Provide the (x, y) coordinate of the cell's center where the given text is located.  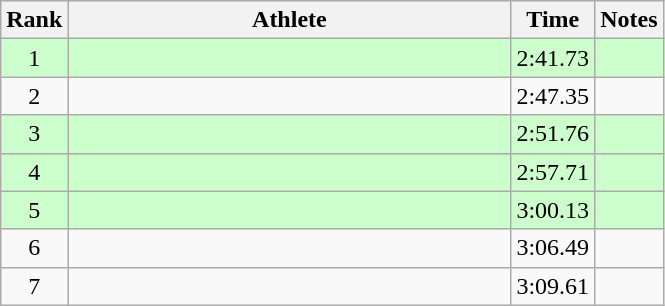
5 (34, 210)
4 (34, 172)
Athlete (290, 20)
3:06.49 (553, 248)
1 (34, 58)
2:51.76 (553, 134)
3:09.61 (553, 286)
2:41.73 (553, 58)
Time (553, 20)
3:00.13 (553, 210)
7 (34, 286)
6 (34, 248)
2:57.71 (553, 172)
Rank (34, 20)
Notes (629, 20)
2:47.35 (553, 96)
3 (34, 134)
2 (34, 96)
